Identify which cell holds the provided text, then report its (X, Y) central coordinate. 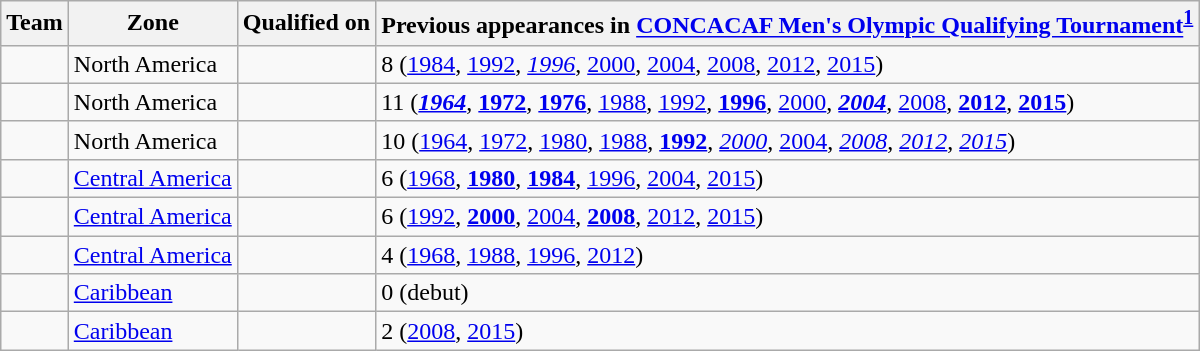
2 (2008, 2015) (788, 331)
Previous appearances in CONCACAF Men's Olympic Qualifying Tournament1 (788, 24)
0 (debut) (788, 293)
4 (1968, 1988, 1996, 2012) (788, 255)
11 (1964, 1972, 1976, 1988, 1992, 1996, 2000, 2004, 2008, 2012, 2015) (788, 102)
8 (1984, 1992, 1996, 2000, 2004, 2008, 2012, 2015) (788, 64)
Zone (152, 24)
Team (35, 24)
6 (1968, 1980, 1984, 1996, 2004, 2015) (788, 178)
6 (1992, 2000, 2004, 2008, 2012, 2015) (788, 217)
10 (1964, 1972, 1980, 1988, 1992, 2000, 2004, 2008, 2012, 2015) (788, 140)
Qualified on (306, 24)
